Search for the cell housing the specified text and yield its [x, y] center coordinate. 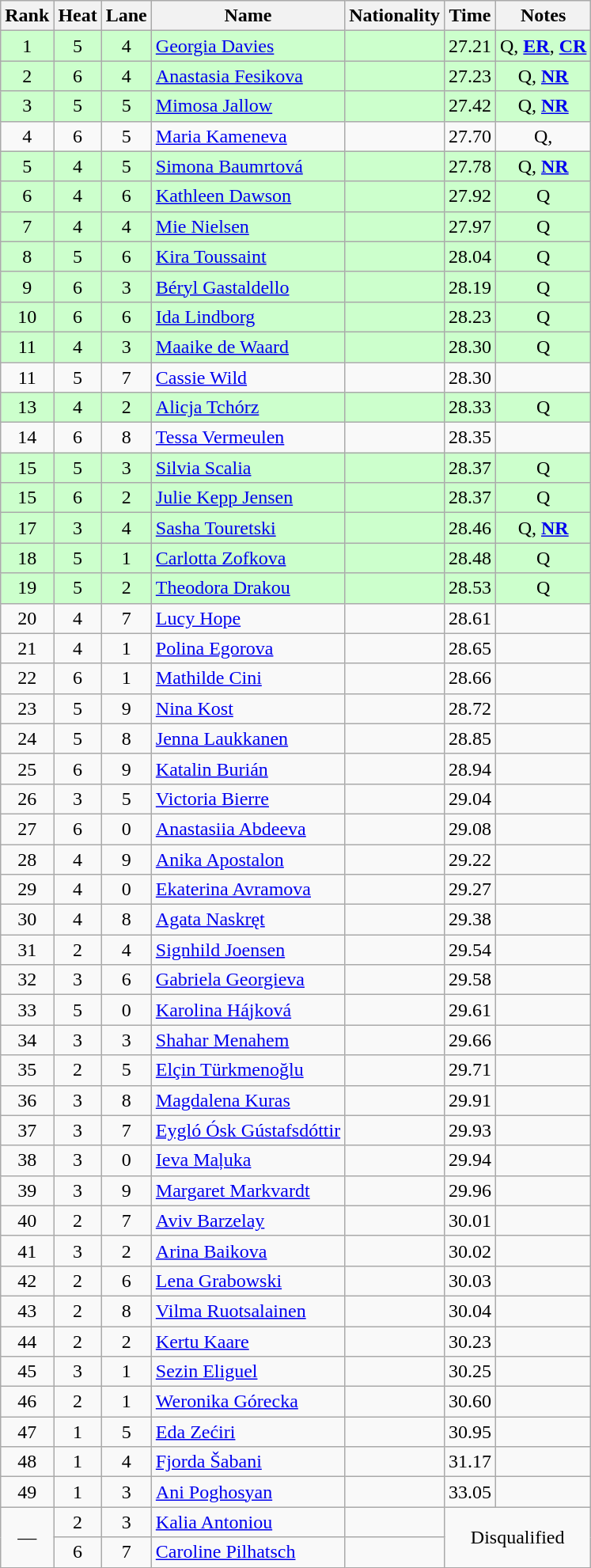
38 [27, 1160]
Anika Apostalon [248, 859]
29.27 [470, 890]
Nationality [395, 16]
28.65 [470, 648]
Fjorda Šabani [248, 1462]
44 [27, 1342]
28.48 [470, 558]
Georgia Davies [248, 46]
Kira Toussaint [248, 256]
28.66 [470, 678]
28.04 [470, 256]
10 [27, 317]
30.95 [470, 1432]
30 [27, 920]
20 [27, 618]
40 [27, 1221]
Lena Grabowski [248, 1281]
Agata Naskręt [248, 920]
28.72 [470, 708]
Cassie Wild [248, 378]
Maria Kameneva [248, 136]
Anastasiia Abdeeva [248, 829]
Vilma Ruotsalainen [248, 1311]
30.25 [470, 1372]
Arina Baikova [248, 1251]
27.21 [470, 46]
46 [27, 1402]
Signhild Joensen [248, 950]
36 [27, 1100]
Jenna Laukkanen [248, 738]
28.53 [470, 588]
28.23 [470, 317]
30.60 [470, 1402]
Simona Baumrtová [248, 166]
Mie Nielsen [248, 226]
43 [27, 1311]
28.94 [470, 769]
28 [27, 859]
— [27, 1537]
Karolina Hájková [248, 1010]
Ieva Maļuka [248, 1160]
49 [27, 1492]
23 [27, 708]
29.66 [470, 1040]
30.01 [470, 1221]
Theodora Drakou [248, 588]
13 [27, 408]
28.61 [470, 618]
27.97 [470, 226]
31 [27, 950]
Anastasia Fesikova [248, 76]
28.33 [470, 408]
28.19 [470, 287]
Kalia Antoniou [248, 1522]
29.93 [470, 1130]
Béryl Gastaldello [248, 287]
Q, ER, CR [543, 46]
Polina Egorova [248, 648]
21 [27, 648]
33.05 [470, 1492]
29.54 [470, 950]
Elçin Türkmenoğlu [248, 1070]
Mathilde Cini [248, 678]
Ida Lindborg [248, 317]
Shahar Menahem [248, 1040]
47 [27, 1432]
17 [27, 528]
41 [27, 1251]
Gabriela Georgieva [248, 980]
Eda Zećiri [248, 1432]
22 [27, 678]
Eygló Ósk Gústafsdóttir [248, 1130]
Caroline Pilhatsch [248, 1552]
32 [27, 980]
Weronika Górecka [248, 1402]
Ekaterina Avramova [248, 890]
Alicja Tchórz [248, 408]
27.23 [470, 76]
28.85 [470, 738]
29 [27, 890]
Silvia Scalia [248, 468]
29.94 [470, 1160]
27.78 [470, 166]
Q, [543, 136]
Disqualified [517, 1537]
Notes [543, 16]
39 [27, 1190]
29.91 [470, 1100]
31.17 [470, 1462]
30.23 [470, 1342]
29.58 [470, 980]
Mimosa Jallow [248, 106]
48 [27, 1462]
25 [27, 769]
28.46 [470, 528]
29.38 [470, 920]
18 [27, 558]
27.92 [470, 196]
Maaike de Waard [248, 347]
Time [470, 16]
Lane [127, 16]
29.04 [470, 799]
27 [27, 829]
Rank [27, 16]
29.08 [470, 829]
29.71 [470, 1070]
26 [27, 799]
35 [27, 1070]
Heat [78, 16]
Katalin Burián [248, 769]
37 [27, 1130]
Nina Kost [248, 708]
30.03 [470, 1281]
Magdalena Kuras [248, 1100]
Lucy Hope [248, 618]
42 [27, 1281]
29.22 [470, 859]
29.96 [470, 1190]
Carlotta Zofkova [248, 558]
33 [27, 1010]
28.35 [470, 438]
30.02 [470, 1251]
24 [27, 738]
Tessa Vermeulen [248, 438]
Ani Poghosyan [248, 1492]
45 [27, 1372]
29.61 [470, 1010]
14 [27, 438]
34 [27, 1040]
Kathleen Dawson [248, 196]
30.04 [470, 1311]
Sasha Touretski [248, 528]
Margaret Markvardt [248, 1190]
Sezin Eliguel [248, 1372]
Name [248, 16]
Victoria Bierre [248, 799]
Julie Kepp Jensen [248, 498]
19 [27, 588]
Aviv Barzelay [248, 1221]
27.70 [470, 136]
27.42 [470, 106]
Kertu Kaare [248, 1342]
